Output the (X, Y) coordinate of the center of the cell containing the given text.  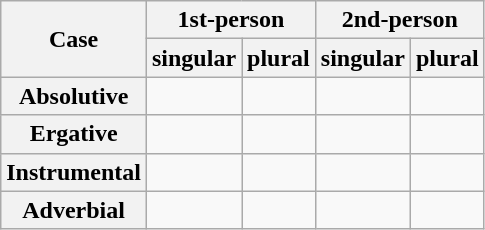
Ergative (74, 134)
Case (74, 39)
Instrumental (74, 172)
Absolutive (74, 96)
1st-person (230, 20)
Adverbial (74, 210)
2nd-person (400, 20)
